Search for the cell housing the specified text and yield its (X, Y) center coordinate. 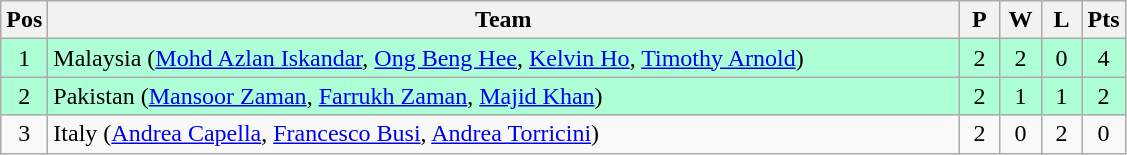
Pts (1104, 20)
4 (1104, 58)
W (1020, 20)
Pos (24, 20)
P (980, 20)
Pakistan (Mansoor Zaman, Farrukh Zaman, Majid Khan) (504, 96)
Team (504, 20)
Italy (Andrea Capella, Francesco Busi, Andrea Torricini) (504, 134)
L (1062, 20)
3 (24, 134)
Malaysia (Mohd Azlan Iskandar, Ong Beng Hee, Kelvin Ho, Timothy Arnold) (504, 58)
